Detect which cell encompasses the target text, then output its (x, y) center coordinate. 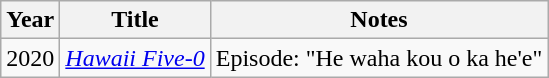
2020 (30, 58)
Year (30, 20)
Hawaii Five-0 (135, 58)
Episode: "He waha kou o ka he'e" (379, 58)
Title (135, 20)
Notes (379, 20)
